Locate the cell with the specified text and output its [X, Y] center coordinate. 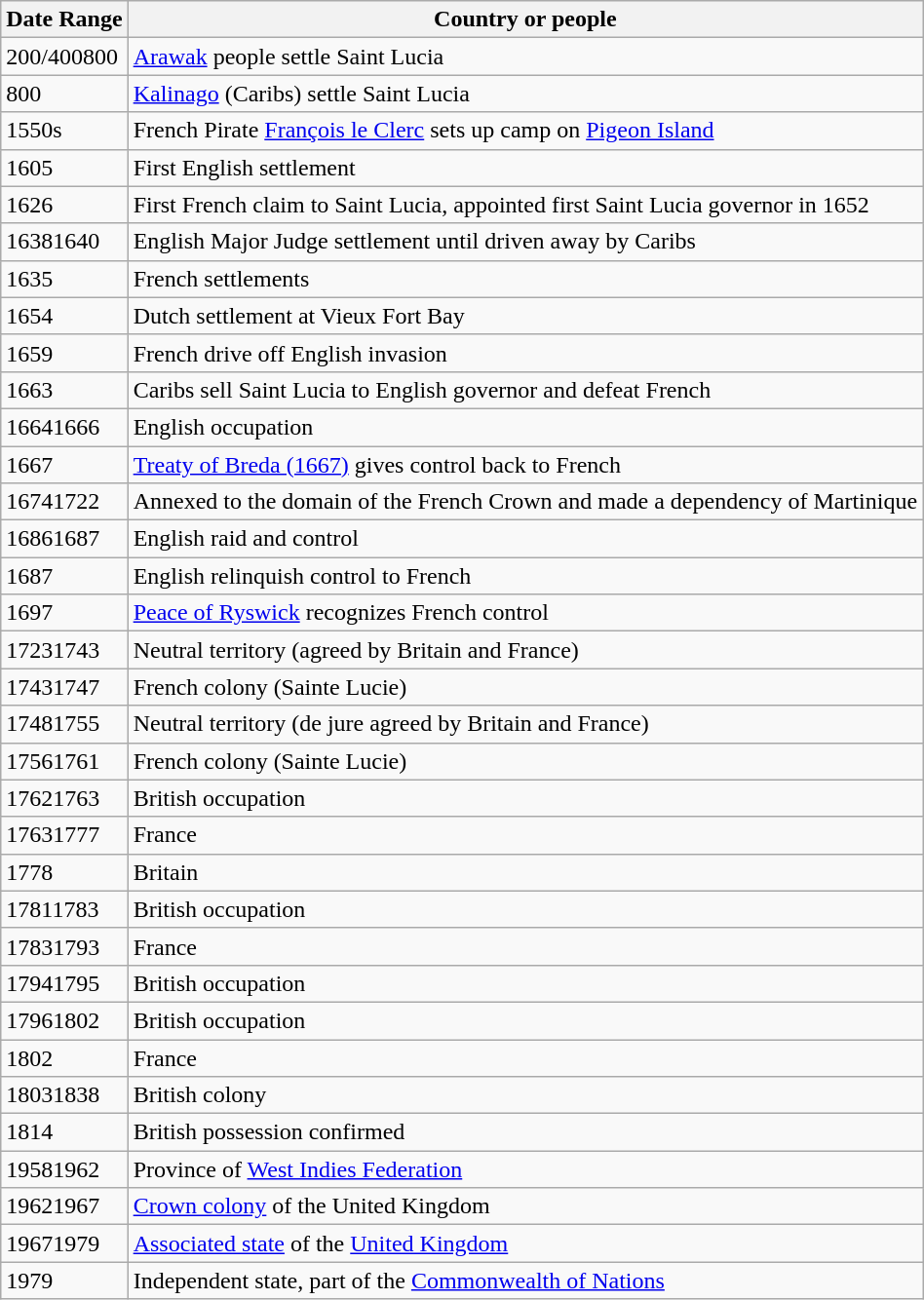
Britain [524, 872]
English occupation [524, 427]
18031838 [64, 1095]
British possession confirmed [524, 1132]
17941795 [64, 983]
Neutral territory (agreed by Britain and France) [524, 650]
Caribs sell Saint Lucia to English governor and defeat French [524, 390]
800 [64, 94]
1626 [64, 205]
17811783 [64, 909]
19671979 [64, 1243]
1605 [64, 168]
1654 [64, 316]
First English settlement [524, 168]
200/400800 [64, 57]
1667 [64, 465]
Date Range [64, 19]
1550s [64, 131]
Province of West Indies Federation [524, 1169]
English Major Judge settlement until driven away by Caribs [524, 242]
17961802 [64, 1020]
French Pirate François le Clerc sets up camp on Pigeon Island [524, 131]
Kalinago (Caribs) settle Saint Lucia [524, 94]
Independent state, part of the Commonwealth of Nations [524, 1281]
Crown colony of the United Kingdom [524, 1206]
1635 [64, 279]
17831793 [64, 946]
French settlements [524, 279]
First French claim to Saint Lucia, appointed first Saint Lucia governor in 1652 [524, 205]
English relinquish control to French [524, 576]
17481755 [64, 724]
1802 [64, 1057]
Arawak people settle Saint Lucia [524, 57]
17621763 [64, 798]
16861687 [64, 539]
1814 [64, 1132]
Peace of Ryswick recognizes French control [524, 613]
British colony [524, 1095]
Dutch settlement at Vieux Fort Bay [524, 316]
Neutral territory (de jure agreed by Britain and France) [524, 724]
1778 [64, 872]
17231743 [64, 650]
Associated state of the United Kingdom [524, 1243]
16641666 [64, 427]
17561761 [64, 761]
English raid and control [524, 539]
19581962 [64, 1169]
Treaty of Breda (1667) gives control back to French [524, 465]
1979 [64, 1281]
16381640 [64, 242]
1659 [64, 353]
1687 [64, 576]
Country or people [524, 19]
16741722 [64, 502]
17631777 [64, 835]
1663 [64, 390]
1697 [64, 613]
French drive off English invasion [524, 353]
Annexed to the domain of the French Crown and made a dependency of Martinique [524, 502]
17431747 [64, 687]
19621967 [64, 1206]
